Search for the cell housing the specified text and yield its [x, y] center coordinate. 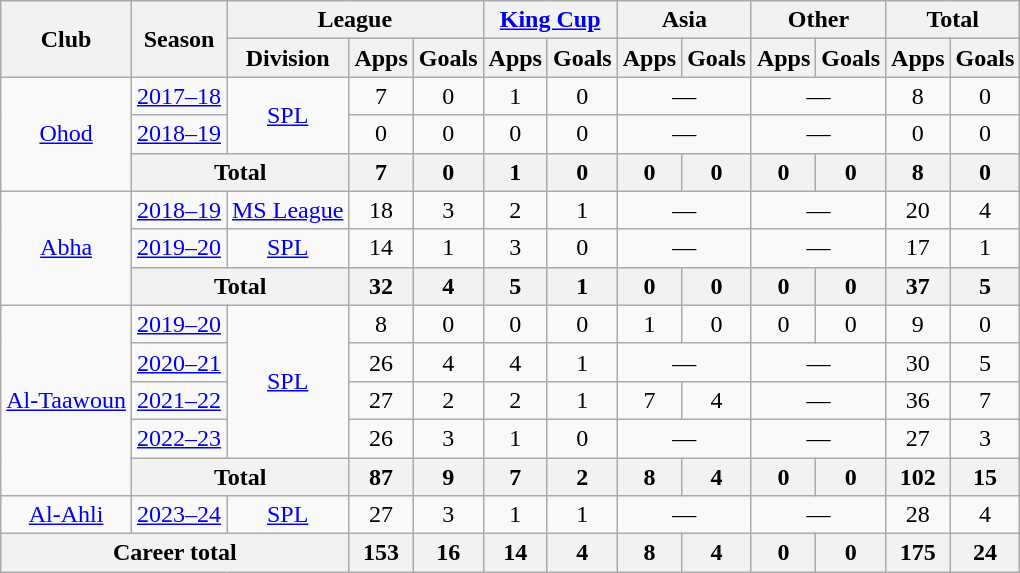
Asia [684, 20]
2023–24 [178, 515]
King Cup [550, 20]
Division [287, 58]
Season [178, 39]
20 [918, 210]
24 [985, 553]
87 [381, 477]
32 [381, 286]
2022–23 [178, 438]
30 [918, 362]
MS League [287, 210]
Career total [175, 553]
175 [918, 553]
Other [818, 20]
18 [381, 210]
28 [918, 515]
17 [918, 248]
2020–21 [178, 362]
37 [918, 286]
2021–22 [178, 400]
Abha [66, 248]
2017–18 [178, 96]
102 [918, 477]
153 [381, 553]
Al-Taawoun [66, 400]
League [354, 20]
Ohod [66, 134]
Club [66, 39]
16 [448, 553]
Al-Ahli [66, 515]
15 [985, 477]
36 [918, 400]
